Output the (x, y) coordinate of the center of the cell containing the given text.  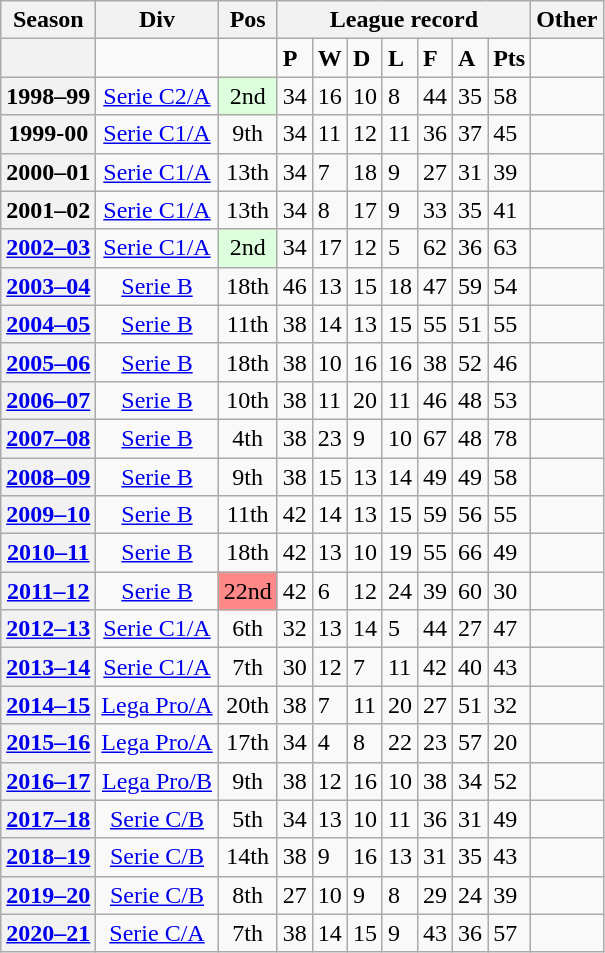
2001–02 (48, 210)
5th (248, 819)
A (470, 58)
66 (470, 553)
1999-00 (48, 134)
2004–05 (48, 324)
45 (510, 134)
League record (404, 20)
2012–13 (48, 629)
2014–15 (48, 705)
6 (330, 591)
63 (510, 248)
56 (470, 515)
33 (434, 210)
P (294, 58)
14th (248, 857)
41 (510, 210)
2017–18 (48, 819)
22nd (248, 591)
L (400, 58)
Pos (248, 20)
2016–17 (48, 781)
D (364, 58)
20th (248, 705)
2000–01 (48, 172)
Serie C/A (157, 933)
Pts (510, 58)
29 (434, 895)
2008–09 (48, 477)
Season (48, 20)
Div (157, 20)
53 (510, 400)
Other (567, 20)
2019–20 (48, 895)
Lega Pro/B (157, 781)
10th (248, 400)
2018–19 (48, 857)
17th (248, 743)
W (330, 58)
2010–11 (48, 553)
2009–10 (48, 515)
2003–04 (48, 286)
37 (470, 134)
22 (400, 743)
8th (248, 895)
1998–99 (48, 96)
78 (510, 438)
54 (510, 286)
2002–03 (48, 248)
4 (330, 743)
2007–08 (48, 438)
2011–12 (48, 591)
F (434, 58)
67 (434, 438)
6th (248, 629)
60 (470, 591)
Serie C2/A (157, 96)
2020–21 (48, 933)
19 (400, 553)
2013–14 (48, 667)
2005–06 (48, 362)
4th (248, 438)
40 (470, 667)
2015–16 (48, 743)
2006–07 (48, 400)
62 (434, 248)
